Extract the (x, y) coordinate from the center of the cell holding the provided text.  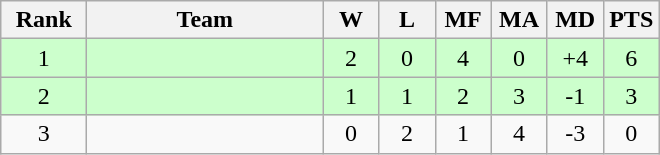
6 (631, 58)
MD (575, 20)
Rank (44, 20)
-3 (575, 134)
PTS (631, 20)
Team (205, 20)
MF (463, 20)
+4 (575, 58)
W (351, 20)
MA (519, 20)
L (407, 20)
-1 (575, 96)
